Pinpoint the cell where the given text exists, returning its (x, y) midpoint coordinate. 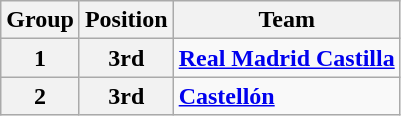
Castellón (286, 96)
2 (40, 96)
Group (40, 20)
Position (126, 20)
Team (286, 20)
1 (40, 58)
Real Madrid Castilla (286, 58)
